Find where the given text appears and provide that cell's center as (x, y) coordinate. 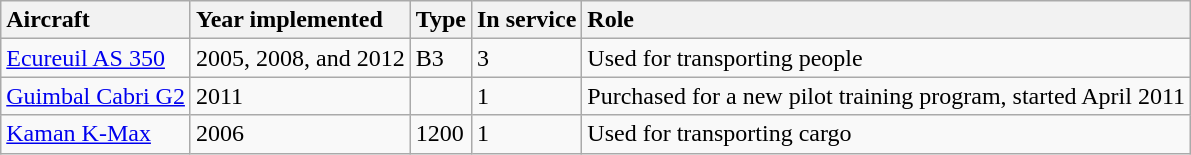
Kaman K-Max (96, 134)
Used for transporting people (886, 58)
Used for transporting cargo (886, 134)
2006 (300, 134)
In service (526, 20)
B3 (440, 58)
1200 (440, 134)
Type (440, 20)
Ecureuil AS 350 (96, 58)
Year implemented (300, 20)
2011 (300, 96)
Guimbal Cabri G2 (96, 96)
Role (886, 20)
2005, 2008, and 2012 (300, 58)
Purchased for a new pilot training program, started April 2011 (886, 96)
3 (526, 58)
Aircraft (96, 20)
